Pinpoint the cell where the given text exists, returning its [x, y] midpoint coordinate. 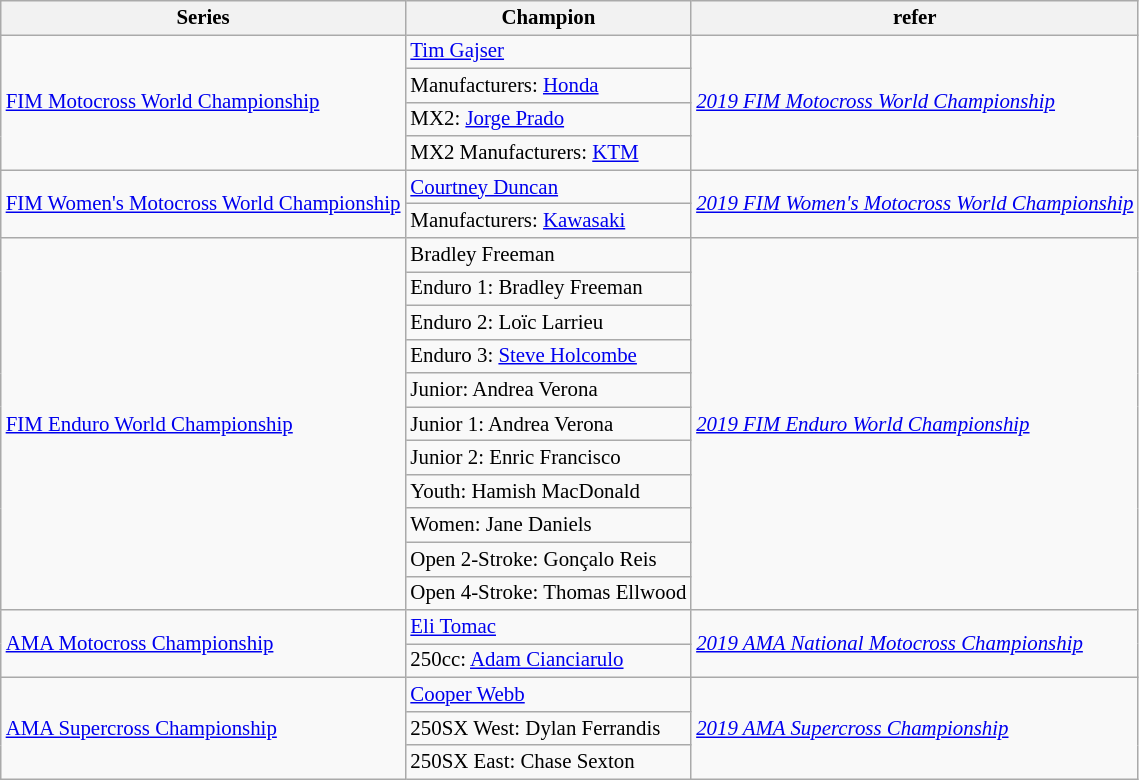
Manufacturers: Honda [548, 85]
Manufacturers: Kawasaki [548, 221]
2019 AMA National Motocross Championship [914, 644]
AMA Supercross Championship [204, 729]
Eli Tomac [548, 627]
Enduro 1: Bradley Freeman [548, 288]
Champion [548, 18]
Tim Gajser [548, 51]
Junior 1: Andrea Verona [548, 424]
250SX West: Dylan Ferrandis [548, 728]
FIM Enduro World Championship [204, 424]
Open 2-Stroke: Gonçalo Reis [548, 559]
AMA Motocross Championship [204, 644]
2019 FIM Women's Motocross World Championship [914, 204]
Enduro 3: Steve Holcombe [548, 356]
Cooper Webb [548, 695]
250SX East: Chase Sexton [548, 762]
Open 4-Stroke: Thomas Ellwood [548, 593]
Women: Jane Daniels [548, 525]
Junior 2: Enric Francisco [548, 458]
Series [204, 18]
Enduro 2: Loïc Larrieu [548, 322]
Courtney Duncan [548, 187]
MX2: Jorge Prado [548, 119]
MX2 Manufacturers: KTM [548, 153]
Junior: Andrea Verona [548, 390]
FIM Women's Motocross World Championship [204, 204]
2019 FIM Enduro World Championship [914, 424]
250cc: Adam Cianciarulo [548, 661]
FIM Motocross World Championship [204, 102]
Youth: Hamish MacDonald [548, 491]
2019 FIM Motocross World Championship [914, 102]
Bradley Freeman [548, 255]
2019 AMA Supercross Championship [914, 729]
refer [914, 18]
